Return the [x, y] coordinate for the center point of the cell that contains the specified text.  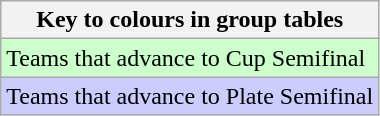
Key to colours in group tables [190, 20]
Teams that advance to Cup Semifinal [190, 58]
Teams that advance to Plate Semifinal [190, 96]
